For the text-containing cell, return its midpoint in [X, Y] coordinate format. 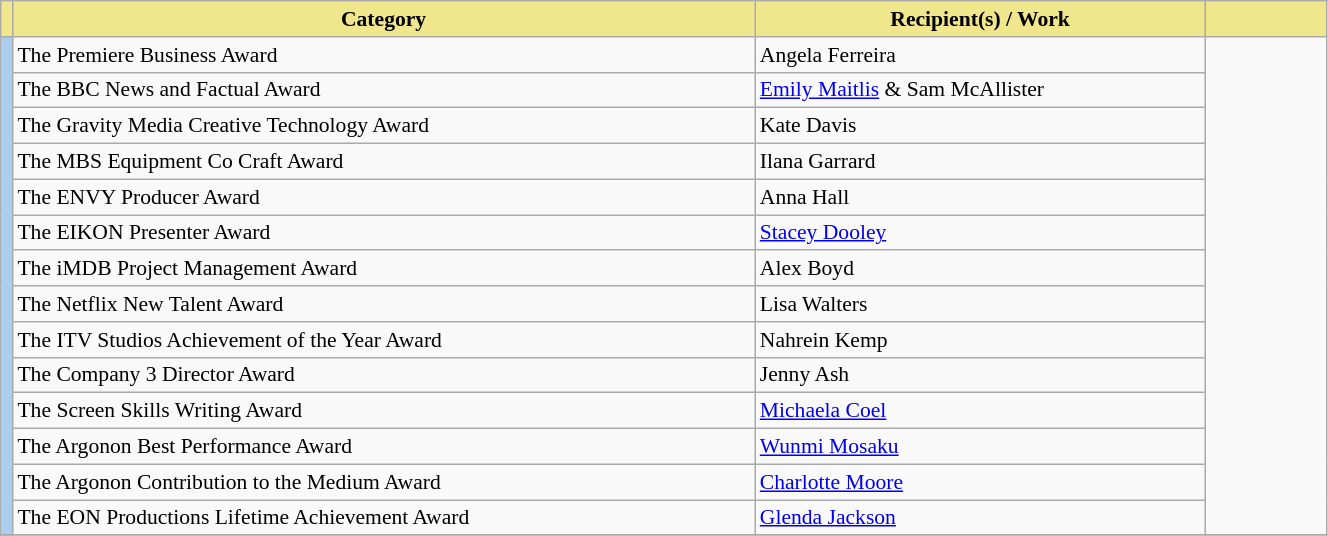
The EON Productions Lifetime Achievement Award [383, 518]
Nahrein Kemp [980, 340]
Lisa Walters [980, 304]
The ENVY Producer Award [383, 197]
The ITV Studios Achievement of the Year Award [383, 340]
Wunmi Mosaku [980, 447]
Emily Maitlis & Sam McAllister [980, 90]
The Company 3 Director Award [383, 375]
Michaela Coel [980, 411]
The Screen Skills Writing Award [383, 411]
Glenda Jackson [980, 518]
Category [383, 19]
The Argonon Best Performance Award [383, 447]
Stacey Dooley [980, 233]
Ilana Garrard [980, 162]
Jenny Ash [980, 375]
The EIKON Presenter Award [383, 233]
Charlotte Moore [980, 482]
The BBC News and Factual Award [383, 90]
The Gravity Media Creative Technology Award [383, 126]
Anna Hall [980, 197]
The Netflix New Talent Award [383, 304]
The MBS Equipment Co Craft Award [383, 162]
Alex Boyd [980, 269]
Kate Davis [980, 126]
Recipient(s) / Work [980, 19]
Angela Ferreira [980, 55]
The iMDB Project Management Award [383, 269]
The Premiere Business Award [383, 55]
The Argonon Contribution to the Medium Award [383, 482]
